Return (X, Y) of the center of cell containing provided text 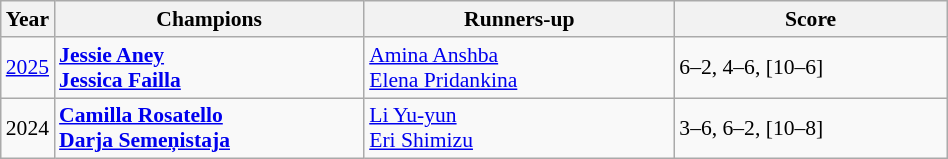
Li Yu-yun Eri Shimizu (519, 128)
Runners-up (519, 19)
Champions (209, 19)
2025 (28, 68)
2024 (28, 128)
Amina Anshba Elena Pridankina (519, 68)
3–6, 6–2, [10–8] (810, 128)
Camilla Rosatello Darja Semeņistaja (209, 128)
Jessie Aney Jessica Failla (209, 68)
6–2, 4–6, [10–6] (810, 68)
Score (810, 19)
Year (28, 19)
